Locate the cell with the specified text and output its [x, y] center coordinate. 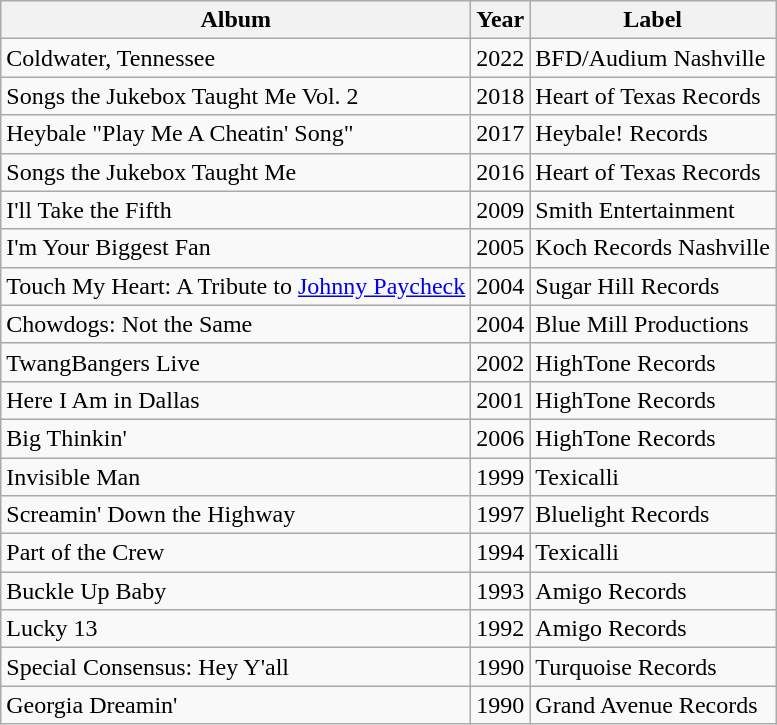
Screamin' Down the Highway [236, 515]
1992 [500, 629]
Big Thinkin' [236, 438]
TwangBangers Live [236, 362]
2002 [500, 362]
2022 [500, 58]
Buckle Up Baby [236, 591]
Grand Avenue Records [653, 705]
Koch Records Nashville [653, 248]
Label [653, 20]
1997 [500, 515]
Coldwater, Tennessee [236, 58]
I'm Your Biggest Fan [236, 248]
Heybale! Records [653, 134]
2009 [500, 210]
2005 [500, 248]
2017 [500, 134]
Part of the Crew [236, 553]
Turquoise Records [653, 667]
Heybale "Play Me A Cheatin' Song" [236, 134]
2001 [500, 400]
Bluelight Records [653, 515]
1999 [500, 477]
Special Consensus: Hey Y'all [236, 667]
Blue Mill Productions [653, 324]
1994 [500, 553]
Lucky 13 [236, 629]
Smith Entertainment [653, 210]
Touch My Heart: A Tribute to Johnny Paycheck [236, 286]
Georgia Dreamin' [236, 705]
2016 [500, 172]
Songs the Jukebox Taught Me [236, 172]
1993 [500, 591]
Here I Am in Dallas [236, 400]
Album [236, 20]
I'll Take the Fifth [236, 210]
2006 [500, 438]
Sugar Hill Records [653, 286]
BFD/Audium Nashville [653, 58]
Invisible Man [236, 477]
2018 [500, 96]
Year [500, 20]
Chowdogs: Not the Same [236, 324]
Songs the Jukebox Taught Me Vol. 2 [236, 96]
